Return the (x, y) coordinate for the center point of the cell that contains the specified text.  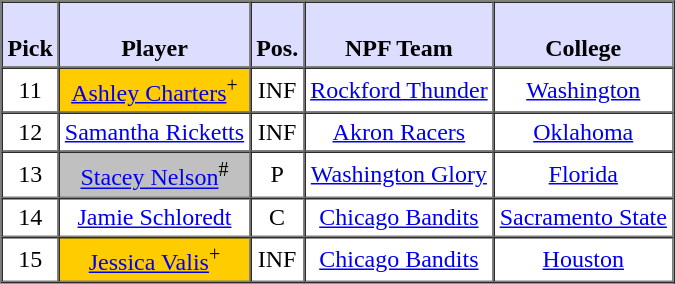
Washington (584, 90)
15 (30, 258)
Sacramento State (584, 216)
Akron Racers (399, 132)
Oklahoma (584, 132)
Rockford Thunder (399, 90)
College (584, 35)
Ashley Charters+ (154, 90)
C (277, 216)
Jessica Valis+ (154, 258)
13 (30, 174)
Washington Glory (399, 174)
Florida (584, 174)
11 (30, 90)
14 (30, 216)
Pos. (277, 35)
Stacey Nelson# (154, 174)
12 (30, 132)
Jamie Schloredt (154, 216)
NPF Team (399, 35)
Samantha Ricketts (154, 132)
Houston (584, 258)
P (277, 174)
Pick (30, 35)
Player (154, 35)
